Locate the cell with the specified text and output its (x, y) center coordinate. 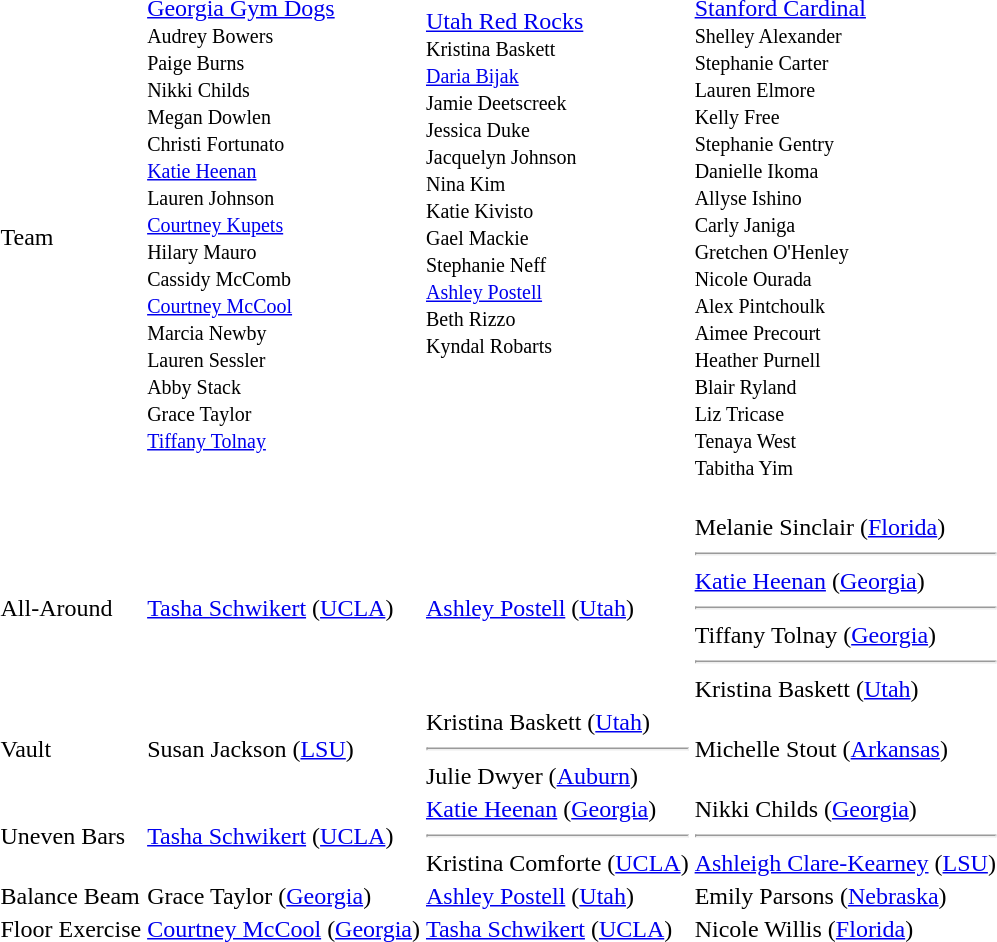
Michelle Stout (Arkansas) (845, 749)
Emily Parsons (Nebraska) (845, 896)
Grace Taylor (Georgia) (284, 896)
Melanie Sinclair (Florida)Katie Heenan (Georgia)Tiffany Tolnay (Georgia)Kristina Baskett (Utah) (845, 608)
Susan Jackson (LSU) (284, 749)
Kristina Baskett (Utah)Julie Dwyer (Auburn) (557, 749)
Nikki Childs (Georgia)Ashleigh Clare-Kearney (LSU) (845, 836)
Katie Heenan (Georgia)Kristina Comforte (UCLA) (557, 836)
